Locate the cell with the specified text and output its [X, Y] center coordinate. 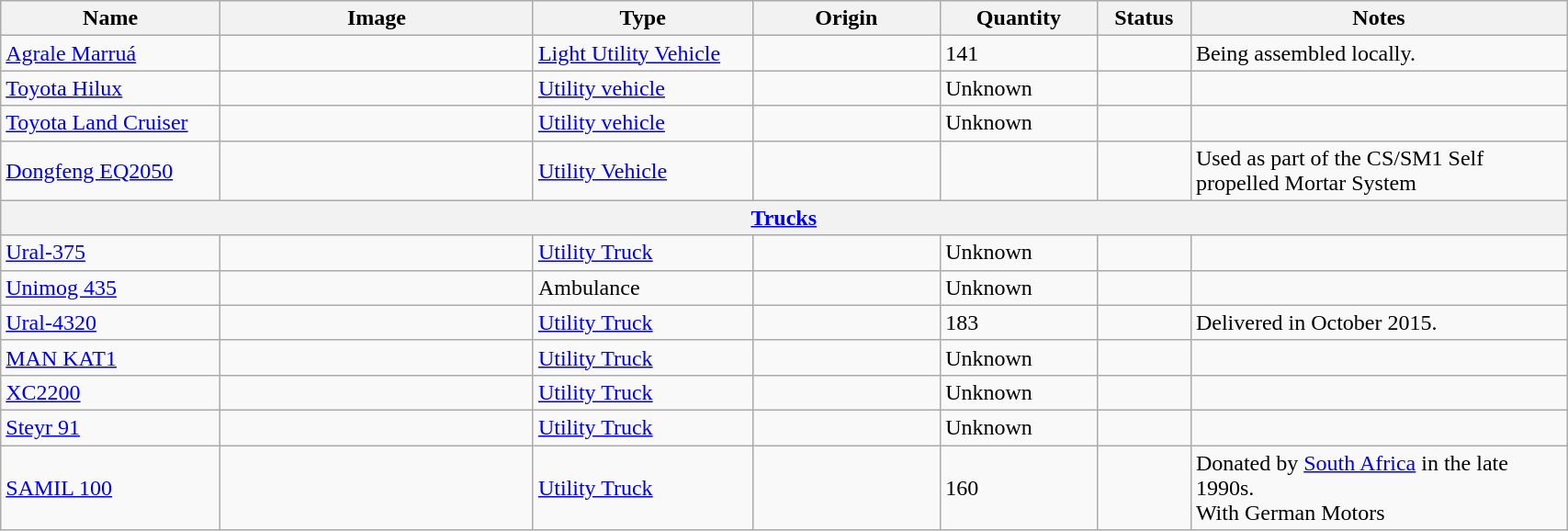
Ural-375 [110, 253]
Donated by South Africa in the late 1990s.With German Motors [1378, 487]
Delivered in October 2015. [1378, 322]
Utility Vehicle [643, 171]
Dongfeng EQ2050 [110, 171]
XC2200 [110, 392]
Status [1144, 18]
Steyr 91 [110, 427]
MAN KAT1 [110, 357]
Being assembled locally. [1378, 53]
Ambulance [643, 288]
Quantity [1019, 18]
Unimog 435 [110, 288]
Type [643, 18]
SAMIL 100 [110, 487]
Agrale Marruá [110, 53]
Ural-4320 [110, 322]
Toyota Land Cruiser [110, 123]
Toyota Hilux [110, 88]
Origin [847, 18]
160 [1019, 487]
Name [110, 18]
Used as part of the CS/SM1 Self propelled Mortar System [1378, 171]
Light Utility Vehicle [643, 53]
Notes [1378, 18]
Image [377, 18]
141 [1019, 53]
Trucks [784, 218]
183 [1019, 322]
